For the text-containing cell, return its midpoint in [X, Y] coordinate format. 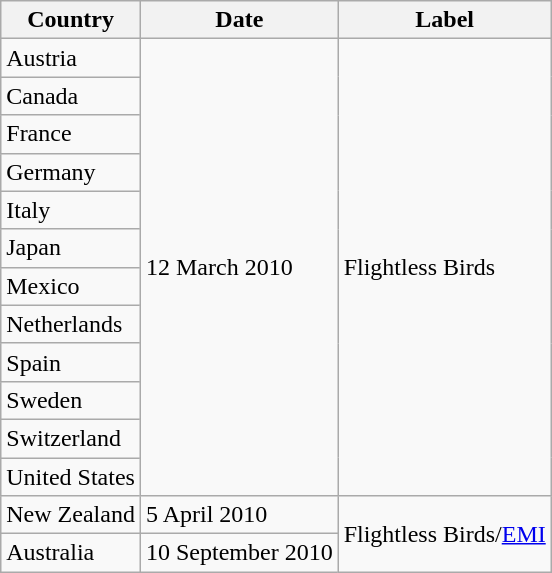
United States [71, 477]
Japan [71, 248]
Mexico [71, 286]
Germany [71, 172]
12 March 2010 [239, 268]
Canada [71, 96]
Netherlands [71, 324]
Austria [71, 58]
10 September 2010 [239, 553]
Spain [71, 362]
Flightless Birds [444, 268]
Italy [71, 210]
5 April 2010 [239, 515]
Flightless Birds/EMI [444, 534]
New Zealand [71, 515]
Date [239, 20]
Switzerland [71, 438]
Label [444, 20]
France [71, 134]
Australia [71, 553]
Sweden [71, 400]
Country [71, 20]
